Detect which cell encompasses the target text, then output its [X, Y] center coordinate. 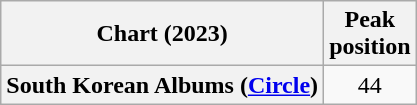
South Korean Albums (Circle) [162, 85]
44 [370, 85]
Peakposition [370, 34]
Chart (2023) [162, 34]
